Capture the cell that displays the provided text and extract its [x, y] central coordinate. 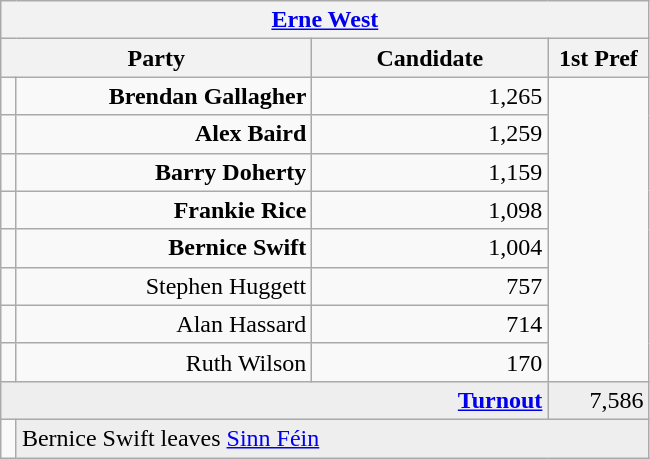
Frankie Rice [164, 210]
Brendan Gallagher [164, 96]
170 [430, 362]
Candidate [430, 58]
1,259 [430, 134]
Barry Doherty [164, 172]
Bernice Swift [164, 248]
1,159 [430, 172]
714 [430, 324]
Party [156, 58]
Bernice Swift leaves Sinn Féin [332, 438]
Alan Hassard [164, 324]
Ruth Wilson [164, 362]
1,004 [430, 248]
1st Pref [598, 58]
7,586 [598, 400]
Stephen Huggett [164, 286]
1,098 [430, 210]
1,265 [430, 96]
Alex Baird [164, 134]
Turnout [274, 400]
757 [430, 286]
Erne West [325, 20]
